Search for the cell housing the specified text and yield its (X, Y) center coordinate. 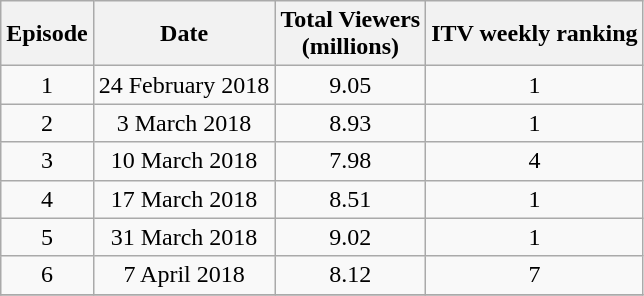
9.02 (350, 237)
10 March 2018 (184, 161)
8.51 (350, 199)
7 April 2018 (184, 275)
24 February 2018 (184, 85)
17 March 2018 (184, 199)
Total Viewers (millions) (350, 34)
8.12 (350, 275)
6 (47, 275)
3 (47, 161)
7 (534, 275)
9.05 (350, 85)
5 (47, 237)
Episode (47, 34)
Date (184, 34)
31 March 2018 (184, 237)
ITV weekly ranking (534, 34)
7.98 (350, 161)
8.93 (350, 123)
2 (47, 123)
3 March 2018 (184, 123)
